Find where the given text appears and provide that cell's center as (x, y) coordinate. 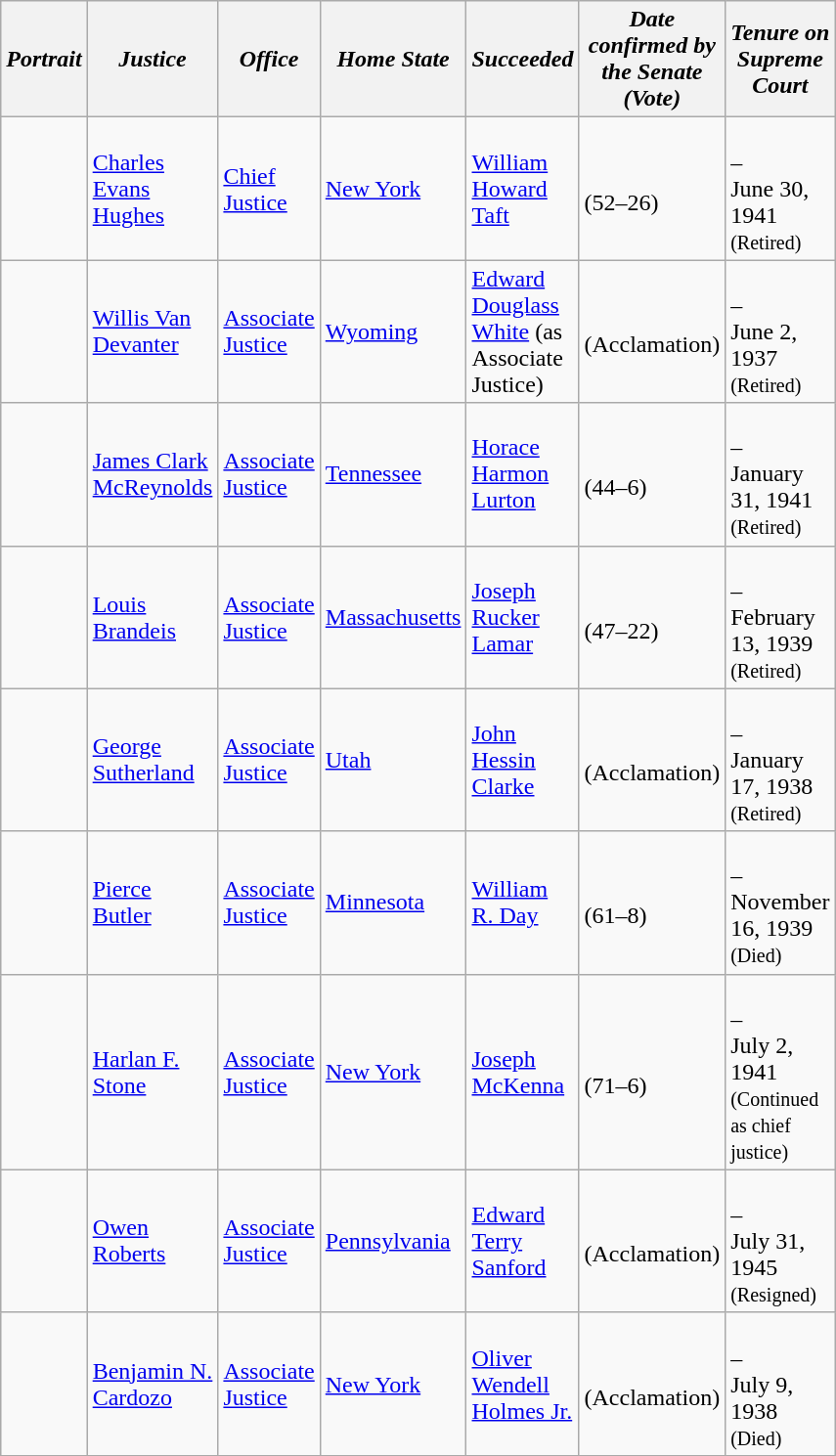
Owen Roberts (153, 1241)
Edward Douglass White (as Associate Justice) (522, 331)
William R. Day (522, 903)
(52–26) (652, 189)
–February 13, 1939(Retired) (780, 617)
John Hessin Clarke (522, 760)
Tennessee (393, 474)
Pennsylvania (393, 1241)
Charles Evans Hughes (153, 189)
Minnesota (393, 903)
(47–22) (652, 617)
–July 9, 1938(Died) (780, 1384)
Chief Justice (269, 189)
–January 31, 1941(Retired) (780, 474)
James Clark McReynolds (153, 474)
(71–6) (652, 1072)
Massachusetts (393, 617)
Justice (153, 59)
Office (269, 59)
William Howard Taft (522, 189)
Portrait (44, 59)
Harlan F. Stone (153, 1072)
Wyoming (393, 331)
–November 16, 1939(Died) (780, 903)
Joseph McKenna (522, 1072)
Louis Brandeis (153, 617)
Horace Harmon Lurton (522, 474)
Date confirmed by the Senate(Vote) (652, 59)
Home State (393, 59)
Tenure on Supreme Court (780, 59)
–June 2, 1937(Retired) (780, 331)
Pierce Butler (153, 903)
Benjamin N. Cardozo (153, 1384)
Utah (393, 760)
–July 31, 1945(Resigned) (780, 1241)
Oliver Wendell Holmes Jr. (522, 1384)
–July 2, 1941(Continued as chief justice) (780, 1072)
Succeeded (522, 59)
Joseph Rucker Lamar (522, 617)
(61–8) (652, 903)
–June 30, 1941(Retired) (780, 189)
Willis Van Devanter (153, 331)
Edward Terry Sanford (522, 1241)
–January 17, 1938(Retired) (780, 760)
George Sutherland (153, 760)
(44–6) (652, 474)
